Identify which cell holds the provided text, then report its (X, Y) central coordinate. 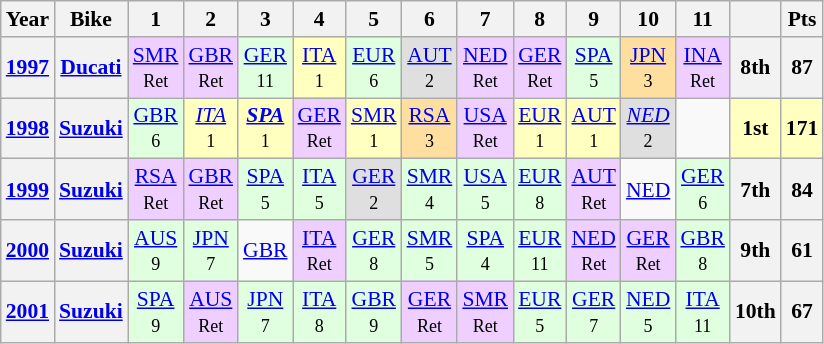
NED (648, 190)
AUT1 (593, 128)
GER8 (374, 250)
2 (212, 19)
SPA4 (485, 250)
2000 (28, 250)
INARet (702, 68)
GBR9 (374, 312)
AUT2 (430, 68)
GBR8 (702, 250)
7th (756, 190)
ITA8 (320, 312)
171 (802, 128)
Year (28, 19)
RSARet (156, 190)
ITA5 (320, 190)
GER7 (593, 312)
1997 (28, 68)
USARet (485, 128)
8th (756, 68)
7 (485, 19)
GER6 (702, 190)
USA5 (485, 190)
GBR (266, 250)
SPA9 (156, 312)
2001 (28, 312)
8 (540, 19)
EUR8 (540, 190)
SMR4 (430, 190)
SPA1 (266, 128)
5 (374, 19)
Ducati (91, 68)
ITARet (320, 250)
1998 (28, 128)
EUR5 (540, 312)
1 (156, 19)
AUTRet (593, 190)
GER2 (374, 190)
SMR1 (374, 128)
3 (266, 19)
Bike (91, 19)
1999 (28, 190)
AUS9 (156, 250)
87 (802, 68)
EUR11 (540, 250)
EUR1 (540, 128)
ITA11 (702, 312)
6 (430, 19)
GER11 (266, 68)
NED2 (648, 128)
AUSRet (212, 312)
10th (756, 312)
RSA3 (430, 128)
JPN3 (648, 68)
1st (756, 128)
SMR5 (430, 250)
10 (648, 19)
4 (320, 19)
9 (593, 19)
84 (802, 190)
NED5 (648, 312)
9th (756, 250)
61 (802, 250)
11 (702, 19)
EUR6 (374, 68)
67 (802, 312)
GBR6 (156, 128)
Pts (802, 19)
